Determine the [X, Y] coordinate at the center of the cell enclosing the given text.  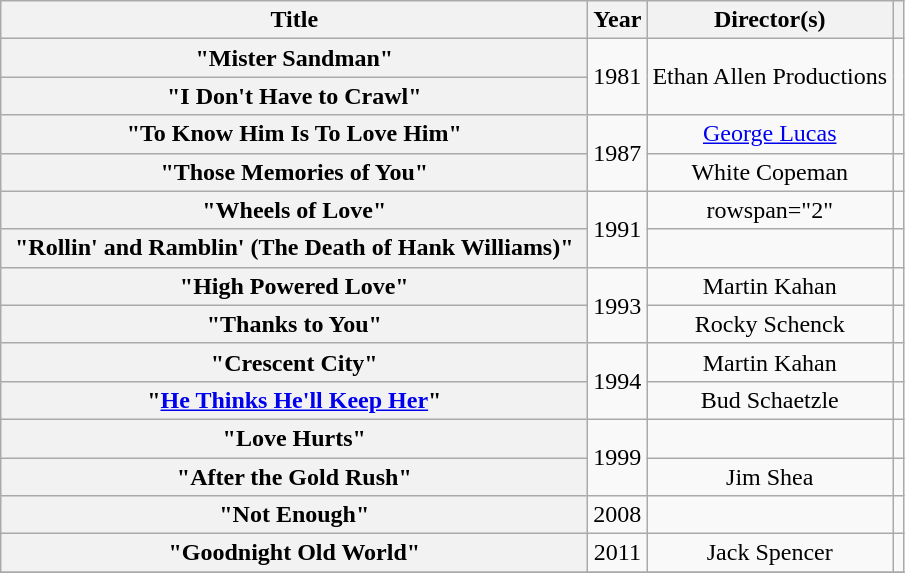
George Lucas [770, 134]
"High Powered Love" [294, 286]
"Mister Sandman" [294, 58]
Ethan Allen Productions [770, 77]
1981 [618, 77]
1991 [618, 229]
"Goodnight Old World" [294, 553]
"After the Gold Rush" [294, 477]
2011 [618, 553]
"I Don't Have to Crawl" [294, 96]
"Crescent City" [294, 362]
"Wheels of Love" [294, 210]
Bud Schaetzle [770, 400]
Year [618, 20]
Director(s) [770, 20]
Jack Spencer [770, 553]
"Rollin' and Ramblin' (The Death of Hank Williams)" [294, 248]
"To Know Him Is To Love Him" [294, 134]
"Love Hurts" [294, 438]
1993 [618, 305]
"Thanks to You" [294, 324]
"He Thinks He'll Keep Her" [294, 400]
Title [294, 20]
rowspan="2" [770, 210]
"Not Enough" [294, 515]
2008 [618, 515]
Rocky Schenck [770, 324]
1994 [618, 381]
"Those Memories of You" [294, 172]
1987 [618, 153]
White Copeman [770, 172]
Jim Shea [770, 477]
1999 [618, 457]
